Provide the [x, y] coordinate of the cell's center where the given text is located.  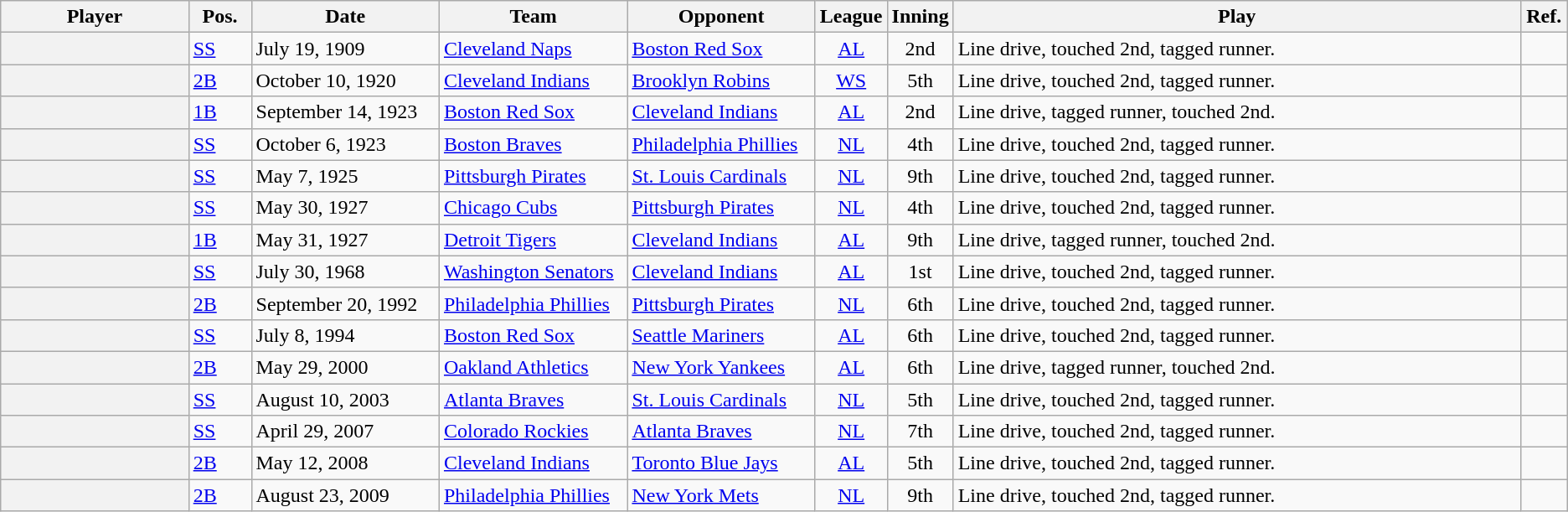
May 31, 1927 [345, 240]
October 10, 1920 [345, 80]
Pos. [219, 17]
July 8, 1994 [345, 335]
Date [345, 17]
Opponent [721, 17]
Inning [920, 17]
Cleveland Naps [533, 49]
Washington Senators [533, 272]
Boston Braves [533, 144]
Detroit Tigers [533, 240]
August 23, 2009 [345, 495]
Play [1236, 17]
May 29, 2000 [345, 367]
Player [95, 17]
April 29, 2007 [345, 432]
WS [851, 80]
Team [533, 17]
Toronto Blue Jays [721, 463]
October 6, 1923 [345, 144]
July 19, 1909 [345, 49]
7th [920, 432]
League [851, 17]
July 30, 1968 [345, 272]
August 10, 2003 [345, 400]
Chicago Cubs [533, 208]
September 14, 1923 [345, 112]
September 20, 1992 [345, 303]
New York Yankees [721, 367]
Ref. [1544, 17]
1st [920, 272]
Seattle Mariners [721, 335]
Brooklyn Robins [721, 80]
Colorado Rockies [533, 432]
New York Mets [721, 495]
May 7, 1925 [345, 176]
May 30, 1927 [345, 208]
Oakland Athletics [533, 367]
May 12, 2008 [345, 463]
